Find where the given text appears and provide that cell's center as (x, y) coordinate. 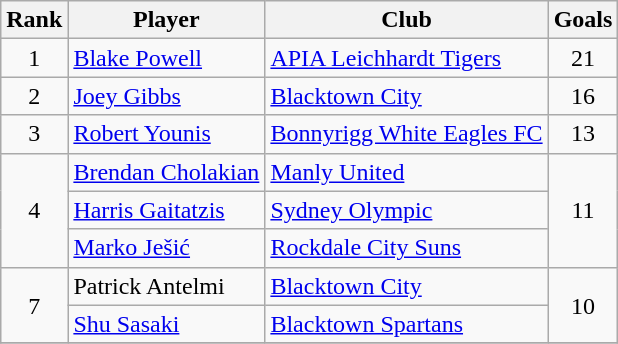
Robert Younis (166, 134)
Rockdale City Suns (406, 248)
Goals (583, 20)
Patrick Antelmi (166, 286)
7 (34, 305)
21 (583, 58)
Harris Gaitatzis (166, 210)
10 (583, 305)
Brendan Cholakian (166, 172)
3 (34, 134)
Blake Powell (166, 58)
Joey Gibbs (166, 96)
2 (34, 96)
Bonnyrigg White Eagles FC (406, 134)
4 (34, 210)
1 (34, 58)
Rank (34, 20)
APIA Leichhardt Tigers (406, 58)
Manly United (406, 172)
Sydney Olympic (406, 210)
Marko Ješić (166, 248)
16 (583, 96)
Shu Sasaki (166, 324)
11 (583, 210)
Club (406, 20)
13 (583, 134)
Player (166, 20)
Blacktown Spartans (406, 324)
